Scan for the cell matching the given text and deliver its [X, Y] coordinate at center. 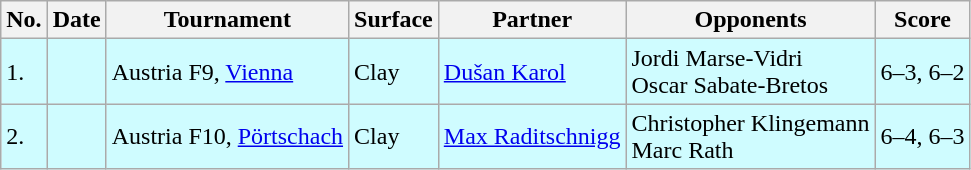
Partner [532, 20]
Christopher Klingemann Marc Rath [750, 136]
Austria F9, Vienna [227, 72]
1. [24, 72]
Jordi Marse-Vidri Oscar Sabate-Bretos [750, 72]
Austria F10, Pörtschach [227, 136]
6–3, 6–2 [922, 72]
2. [24, 136]
Score [922, 20]
Max Raditschnigg [532, 136]
No. [24, 20]
Dušan Karol [532, 72]
Opponents [750, 20]
Date [76, 20]
Tournament [227, 20]
6–4, 6–3 [922, 136]
Surface [394, 20]
